Provide the (X, Y) coordinate of the cell's center where the given text is located.  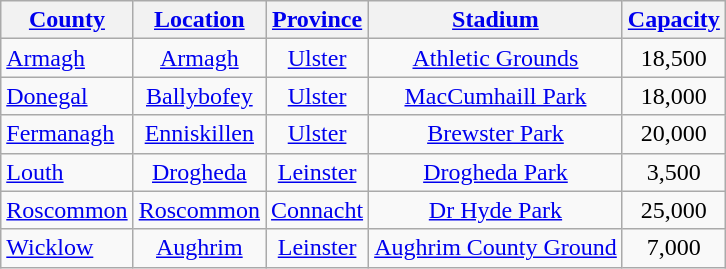
20,000 (674, 134)
Wicklow (67, 248)
County (67, 20)
Louth (67, 172)
18,000 (674, 96)
Drogheda Park (496, 172)
Capacity (674, 20)
Drogheda (199, 172)
Enniskillen (199, 134)
18,500 (674, 58)
Stadium (496, 20)
7,000 (674, 248)
Fermanagh (67, 134)
Aughrim (199, 248)
Donegal (67, 96)
Athletic Grounds (496, 58)
MacCumhaill Park (496, 96)
Dr Hyde Park (496, 210)
Location (199, 20)
25,000 (674, 210)
Aughrim County Ground (496, 248)
Ballybofey (199, 96)
Province (318, 20)
3,500 (674, 172)
Brewster Park (496, 134)
Connacht (318, 210)
